Output the (X, Y) coordinate of the center of the cell containing the given text.  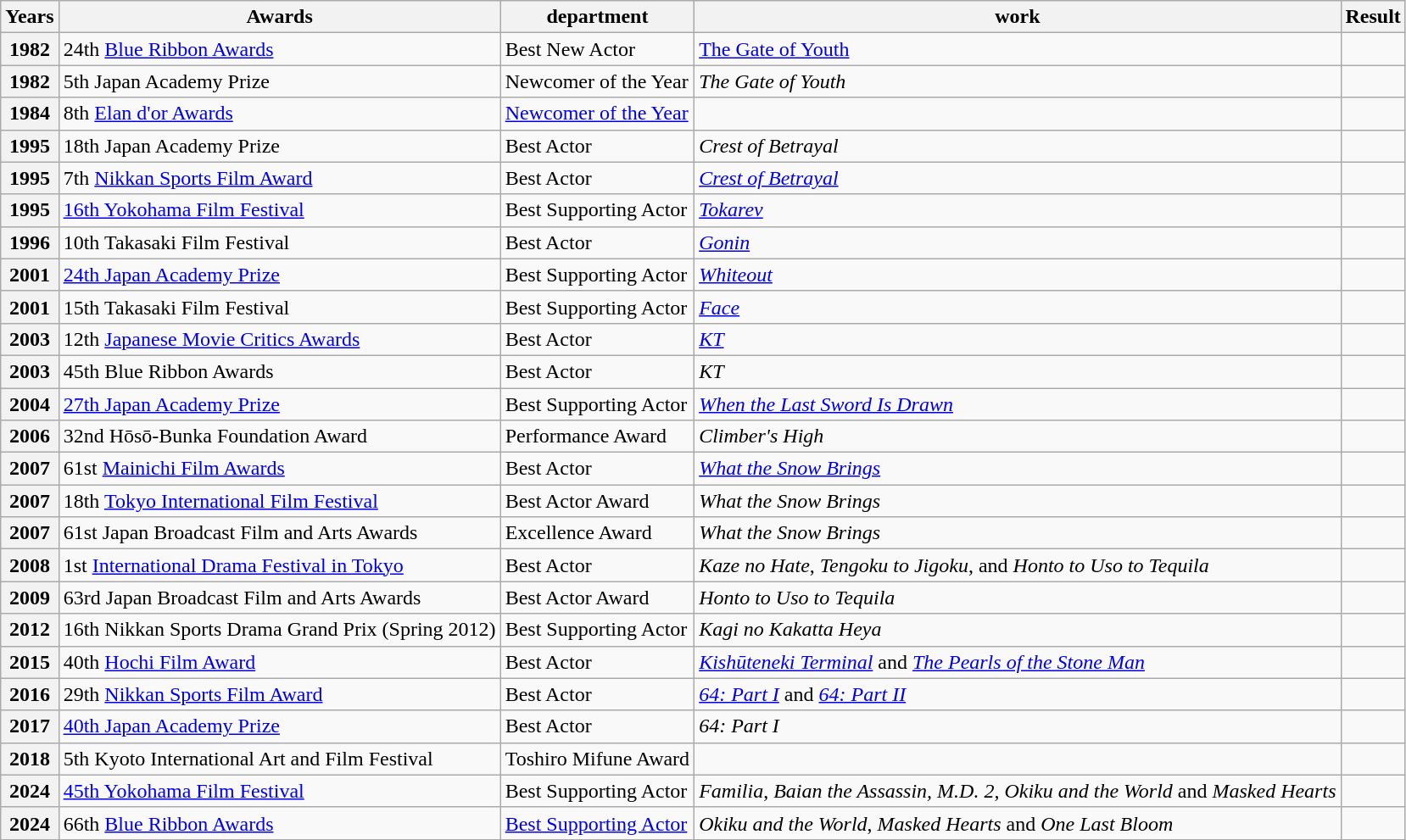
Okiku and the World, Masked Hearts and One Last Bloom (1018, 823)
Gonin (1018, 242)
2004 (30, 404)
Climber's High (1018, 437)
5th Japan Academy Prize (280, 81)
2017 (30, 726)
Toshiro Mifune Award (597, 759)
45th Yokohama Film Festival (280, 791)
1st International Drama Festival in Tokyo (280, 565)
27th Japan Academy Prize (280, 404)
2018 (30, 759)
45th Blue Ribbon Awards (280, 371)
18th Japan Academy Prize (280, 146)
department (597, 17)
Familia, Baian the Assassin, M.D. 2, Okiku and the World and Masked Hearts (1018, 791)
64: Part I (1018, 726)
Awards (280, 17)
When the Last Sword Is Drawn (1018, 404)
66th Blue Ribbon Awards (280, 823)
15th Takasaki Film Festival (280, 307)
40th Hochi Film Award (280, 662)
24th Japan Academy Prize (280, 275)
Honto to Uso to Tequila (1018, 598)
2008 (30, 565)
29th Nikkan Sports Film Award (280, 694)
63rd Japan Broadcast Film and Arts Awards (280, 598)
40th Japan Academy Prize (280, 726)
12th Japanese Movie Critics Awards (280, 339)
8th Elan d'or Awards (280, 114)
Kishūteneki Terminal and The Pearls of the Stone Man (1018, 662)
2006 (30, 437)
16th Yokohama Film Festival (280, 210)
2012 (30, 630)
10th Takasaki Film Festival (280, 242)
61st Mainichi Film Awards (280, 469)
Face (1018, 307)
Kagi no Kakatta Heya (1018, 630)
18th Tokyo International Film Festival (280, 501)
64: Part I and 64: Part II (1018, 694)
Tokarev (1018, 210)
2016 (30, 694)
work (1018, 17)
1984 (30, 114)
5th Kyoto International Art and Film Festival (280, 759)
Years (30, 17)
2015 (30, 662)
16th Nikkan Sports Drama Grand Prix (Spring 2012) (280, 630)
Whiteout (1018, 275)
2009 (30, 598)
Excellence Award (597, 533)
Best New Actor (597, 49)
Result (1373, 17)
61st Japan Broadcast Film and Arts Awards (280, 533)
7th Nikkan Sports Film Award (280, 178)
Performance Award (597, 437)
Kaze no Hate, Tengoku to Jigoku, and Honto to Uso to Tequila (1018, 565)
32nd Hōsō-Bunka Foundation Award (280, 437)
1996 (30, 242)
24th Blue Ribbon Awards (280, 49)
